Scan for the cell matching the given text and deliver its (X, Y) coordinate at center. 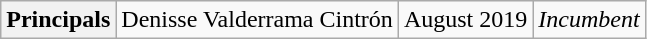
Incumbent (589, 20)
Principals (58, 20)
Denisse Valderrama Cintrón (258, 20)
August 2019 (465, 20)
